Provide the [X, Y] coordinate of the cell's center where the given text is located.  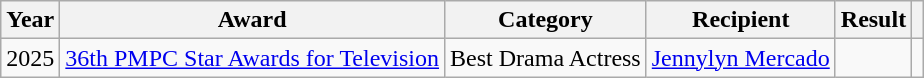
Best Drama Actress [546, 58]
Result [873, 20]
Category [546, 20]
2025 [30, 58]
Recipient [740, 20]
Jennylyn Mercado [740, 58]
Year [30, 20]
Award [252, 20]
36th PMPC Star Awards for Television [252, 58]
